Determine the [x, y] coordinate at the center of the cell enclosing the given text.  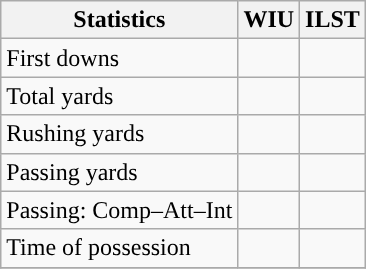
Rushing yards [120, 134]
WIU [269, 20]
Passing: Comp–Att–Int [120, 210]
Total yards [120, 96]
ILST [333, 20]
First downs [120, 58]
Time of possession [120, 248]
Statistics [120, 20]
Passing yards [120, 172]
